Return (X, Y) of the center of cell containing provided text 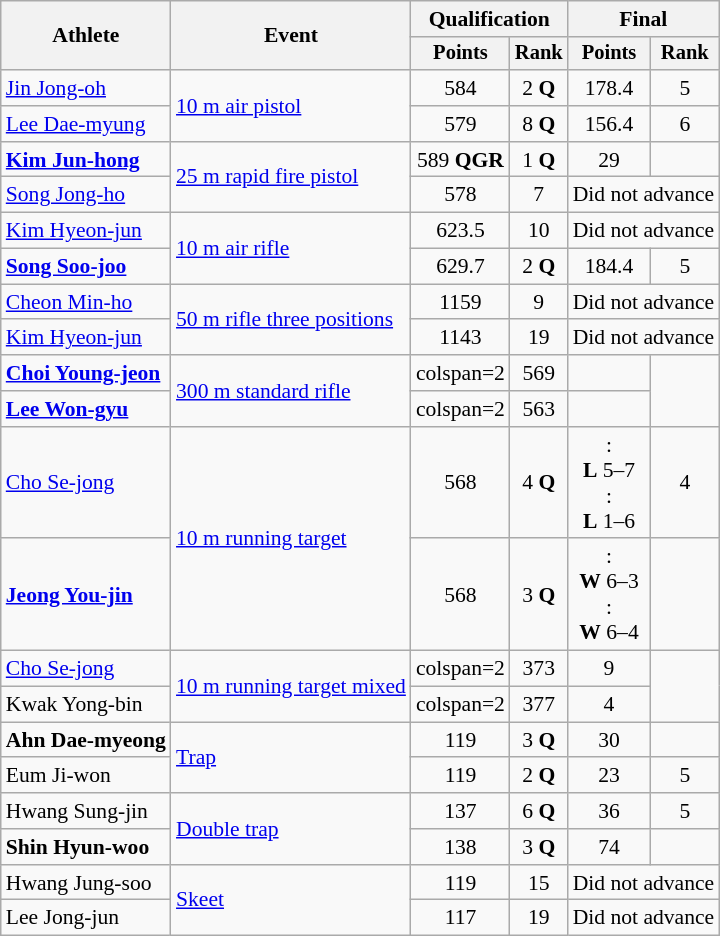
Hwang Jung-soo (86, 883)
Qualification (490, 19)
563 (539, 409)
623.5 (460, 231)
Lee Won-gyu (86, 409)
25 m rapid fire pistol (291, 178)
: W 6–3: W 6–4 (610, 595)
184.4 (610, 267)
Eum Ji-won (86, 776)
23 (610, 776)
8 Q (539, 124)
10 m air pistol (291, 106)
Event (291, 36)
Skeet (291, 900)
Athlete (86, 36)
36 (610, 811)
156.4 (610, 124)
1143 (460, 338)
10 m running target mixed (291, 686)
Trap (291, 758)
10 (539, 231)
373 (539, 669)
578 (460, 195)
300 m standard rifle (291, 390)
Kwak Yong-bin (86, 705)
Song Jong-ho (86, 195)
377 (539, 705)
7 (539, 195)
50 m rifle three positions (291, 320)
579 (460, 124)
Ahn Dae-myeong (86, 740)
Lee Jong-jun (86, 918)
Choi Young-jeon (86, 373)
Jeong You-jin (86, 595)
29 (610, 160)
Song Soo-joo (86, 267)
Hwang Sung-jin (86, 811)
: L 5–7: L 1–6 (610, 483)
1159 (460, 302)
Kim Jun-hong (86, 160)
4 Q (539, 483)
Lee Dae-myung (86, 124)
6 (684, 124)
1 Q (539, 160)
Final (644, 19)
569 (539, 373)
589 QGR (460, 160)
Shin Hyun-woo (86, 847)
74 (610, 847)
178.4 (610, 88)
10 m air rifle (291, 248)
138 (460, 847)
584 (460, 88)
10 m running target (291, 539)
Jin Jong-oh (86, 88)
15 (539, 883)
30 (610, 740)
Double trap (291, 828)
Cheon Min-ho (86, 302)
117 (460, 918)
6 Q (539, 811)
137 (460, 811)
629.7 (460, 267)
